Scan for the cell matching the given text and deliver its [X, Y] coordinate at center. 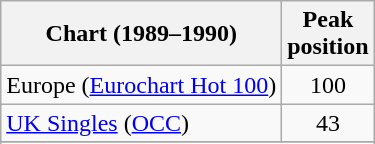
43 [328, 123]
Chart (1989–1990) [142, 34]
Europe (Eurochart Hot 100) [142, 85]
100 [328, 85]
UK Singles (OCC) [142, 123]
Peakposition [328, 34]
